For the text-containing cell, return its midpoint in (X, Y) coordinate format. 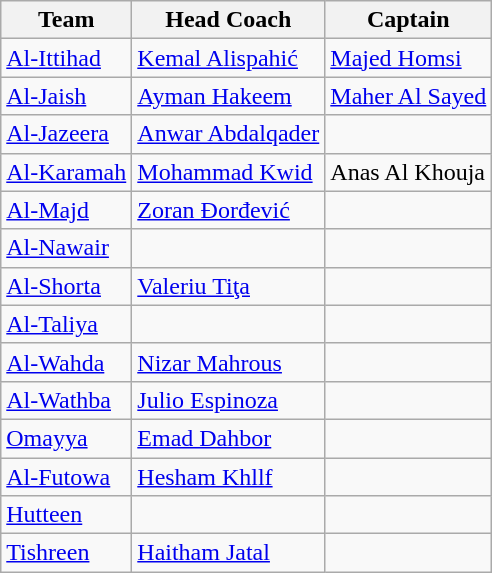
Kemal Alispahić (228, 58)
Al-Futowa (66, 477)
Al-Jazeera (66, 134)
Haitham Jatal (228, 553)
Tishreen (66, 553)
Al-Wathba (66, 400)
Nizar Mahrous (228, 362)
Captain (408, 20)
Al-Karamah (66, 172)
Julio Espinoza (228, 400)
Anas Al Khouja (408, 172)
Al-Majd (66, 210)
Al-Nawair (66, 248)
Al-Wahda (66, 362)
Zoran Đorđević (228, 210)
Mohammad Kwid (228, 172)
Hutteen (66, 515)
Emad Dahbor (228, 438)
Team (66, 20)
Hesham Khllf (228, 477)
Al-Taliya (66, 324)
Al-Shorta (66, 286)
Majed Homsi (408, 58)
Omayya (66, 438)
Ayman Hakeem (228, 96)
Al-Ittihad (66, 58)
Head Coach (228, 20)
Al-Jaish (66, 96)
Valeriu Tiţa (228, 286)
Maher Al Sayed (408, 96)
Anwar Abdalqader (228, 134)
